From the cell containing the given text, extract its center point as (X, Y) coordinate. 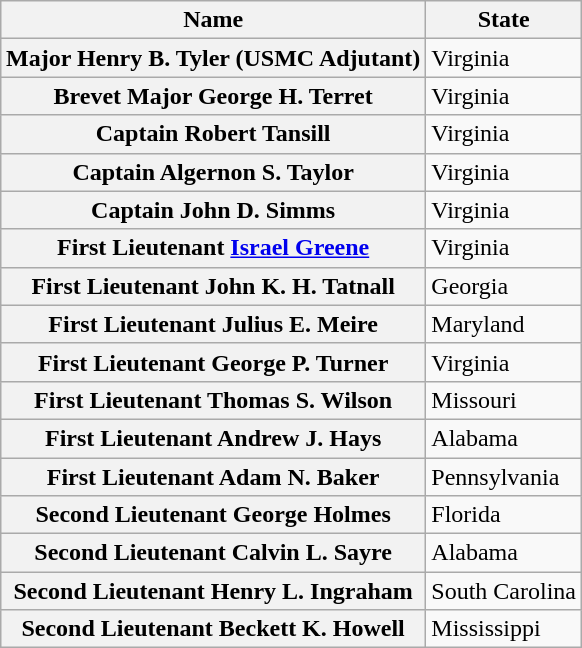
Captain John D. Simms (212, 210)
Second Lieutenant Calvin L. Sayre (212, 553)
First Lieutenant Adam N. Baker (212, 477)
Pennsylvania (504, 477)
Second Lieutenant George Holmes (212, 515)
State (504, 20)
South Carolina (504, 591)
Maryland (504, 324)
First Lieutenant Thomas S. Wilson (212, 400)
First Lieutenant Julius E. Meire (212, 324)
First Lieutenant John K. H. Tatnall (212, 286)
Captain Algernon S. Taylor (212, 172)
Second Lieutenant Beckett K. Howell (212, 629)
Mississippi (504, 629)
Brevet Major George H. Terret (212, 96)
Major Henry B. Tyler (USMC Adjutant) (212, 58)
Name (212, 20)
Second Lieutenant Henry L. Ingraham (212, 591)
First Lieutenant Andrew J. Hays (212, 438)
First Lieutenant George P. Turner (212, 362)
Florida (504, 515)
First Lieutenant Israel Greene (212, 248)
Missouri (504, 400)
Georgia (504, 286)
Captain Robert Tansill (212, 134)
